Output the [x, y] coordinate of the center of the cell containing the given text.  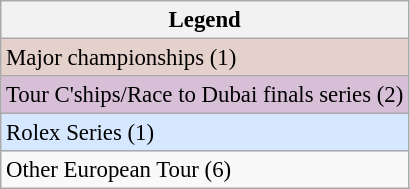
Other European Tour (6) [205, 170]
Rolex Series (1) [205, 133]
Tour C'ships/Race to Dubai finals series (2) [205, 95]
Major championships (1) [205, 58]
Legend [205, 20]
